For the text-containing cell, return its midpoint in (x, y) coordinate format. 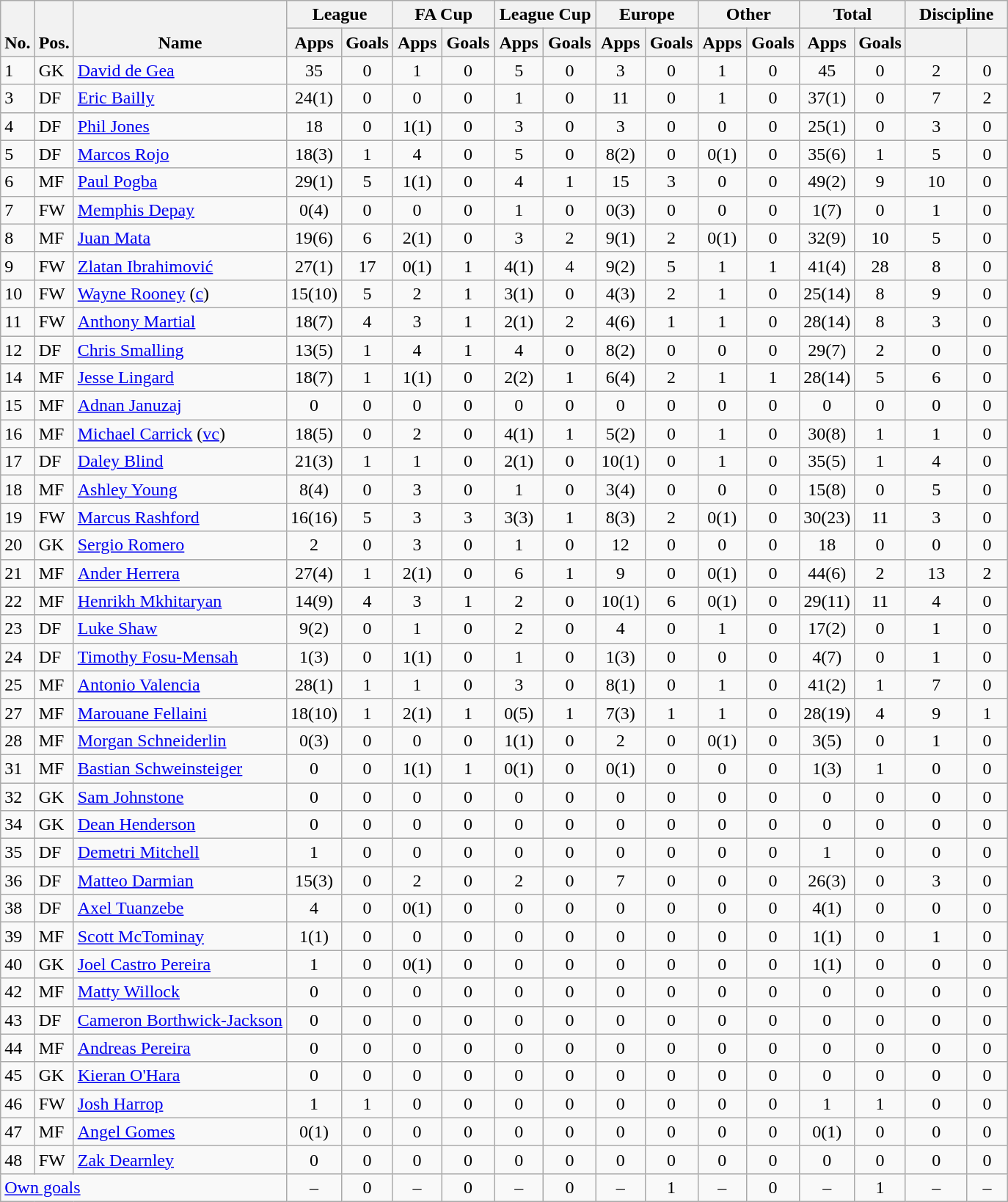
0(5) (519, 713)
Cameron Borthwick-Jackson (180, 1020)
16 (18, 434)
24 (18, 657)
4(7) (828, 657)
Eric Bailly (180, 98)
Zlatan Ibrahimović (180, 266)
Bastian Schweinsteiger (180, 768)
Sam Johnstone (180, 796)
25 (18, 685)
25(14) (828, 294)
Zak Dearnley (180, 1159)
8(3) (621, 517)
League Cup (546, 15)
League (340, 15)
Angel Gomes (180, 1132)
39 (18, 936)
8(4) (314, 489)
28(1) (314, 685)
Axel Tuanzebe (180, 908)
13(5) (314, 350)
Jesse Lingard (180, 378)
7(3) (621, 713)
Anthony Martial (180, 321)
4(6) (621, 321)
Kieran O'Hara (180, 1076)
23 (18, 629)
15(10) (314, 294)
FA Cup (443, 15)
41(4) (828, 266)
47 (18, 1132)
No. (18, 29)
40 (18, 964)
2(2) (519, 378)
Daley Blind (180, 462)
29(1) (314, 182)
Marouane Fellaini (180, 713)
27 (18, 713)
18(5) (314, 434)
9(1) (621, 238)
Discipline (957, 15)
Andreas Pereira (180, 1048)
Marcus Rashford (180, 517)
Own goals (144, 1187)
15(3) (314, 881)
19(6) (314, 238)
21 (18, 573)
3(4) (621, 489)
16(16) (314, 517)
30(23) (828, 517)
49(2) (828, 182)
Morgan Schneiderlin (180, 740)
Michael Carrick (vc) (180, 434)
Luke Shaw (180, 629)
Name (180, 29)
Sergio Romero (180, 545)
Pos. (54, 29)
35(6) (828, 154)
14 (18, 378)
Josh Harrop (180, 1104)
44 (18, 1048)
14(9) (314, 601)
15(8) (828, 489)
18(10) (314, 713)
Europe (647, 15)
Marcos Rojo (180, 154)
Wayne Rooney (c) (180, 294)
Scott McTominay (180, 936)
5(2) (621, 434)
3(3) (519, 517)
27(4) (314, 573)
20 (18, 545)
Chris Smalling (180, 350)
Juan Mata (180, 238)
6(4) (621, 378)
Memphis Depay (180, 210)
Joel Castro Pereira (180, 964)
Other (748, 15)
29(11) (828, 601)
3(5) (828, 740)
Ander Herrera (180, 573)
46 (18, 1104)
Paul Pogba (180, 182)
Dean Henderson (180, 825)
43 (18, 1020)
Total (852, 15)
22 (18, 601)
Henrikh Mkhitaryan (180, 601)
34 (18, 825)
35(5) (828, 462)
31 (18, 768)
3(1) (519, 294)
Adnan Januzaj (180, 406)
Demetri Mitchell (180, 853)
32(9) (828, 238)
0(4) (314, 210)
13 (936, 573)
1(7) (828, 210)
David de Gea (180, 70)
37(1) (828, 98)
21(3) (314, 462)
25(1) (828, 126)
24(1) (314, 98)
26(3) (828, 881)
41(2) (828, 685)
36 (18, 881)
28(19) (828, 713)
48 (18, 1159)
32 (18, 796)
30(8) (828, 434)
Antonio Valencia (180, 685)
19 (18, 517)
38 (18, 908)
29(7) (828, 350)
44(6) (828, 573)
42 (18, 992)
8(1) (621, 685)
Phil Jones (180, 126)
27(1) (314, 266)
Ashley Young (180, 489)
18(3) (314, 154)
4(3) (621, 294)
Matteo Darmian (180, 881)
17(2) (828, 629)
Matty Willock (180, 992)
Timothy Fosu-Mensah (180, 657)
